Locate the cell with the specified text and output its (X, Y) center coordinate. 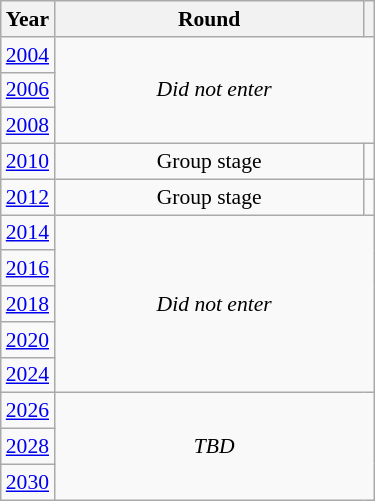
2030 (28, 482)
2006 (28, 90)
2008 (28, 126)
2018 (28, 304)
2026 (28, 411)
TBD (214, 446)
2010 (28, 162)
Round (209, 19)
2012 (28, 197)
2014 (28, 233)
2024 (28, 375)
Year (28, 19)
2016 (28, 269)
2020 (28, 340)
2028 (28, 447)
2004 (28, 55)
